Determine the [x, y] coordinate at the center of the cell enclosing the given text.  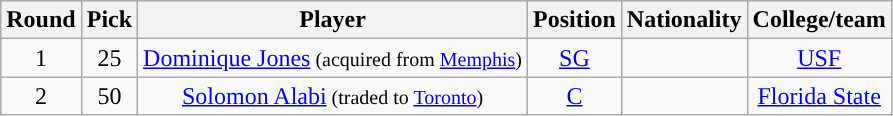
2 [41, 96]
50 [109, 96]
Round [41, 20]
Dominique Jones (acquired from Memphis) [333, 58]
Player [333, 20]
College/team [819, 20]
Position [575, 20]
SG [575, 58]
C [575, 96]
Pick [109, 20]
Florida State [819, 96]
25 [109, 58]
Solomon Alabi (traded to Toronto) [333, 96]
USF [819, 58]
1 [41, 58]
Nationality [684, 20]
